Return the (x, y) coordinate for the center point of the cell that contains the specified text.  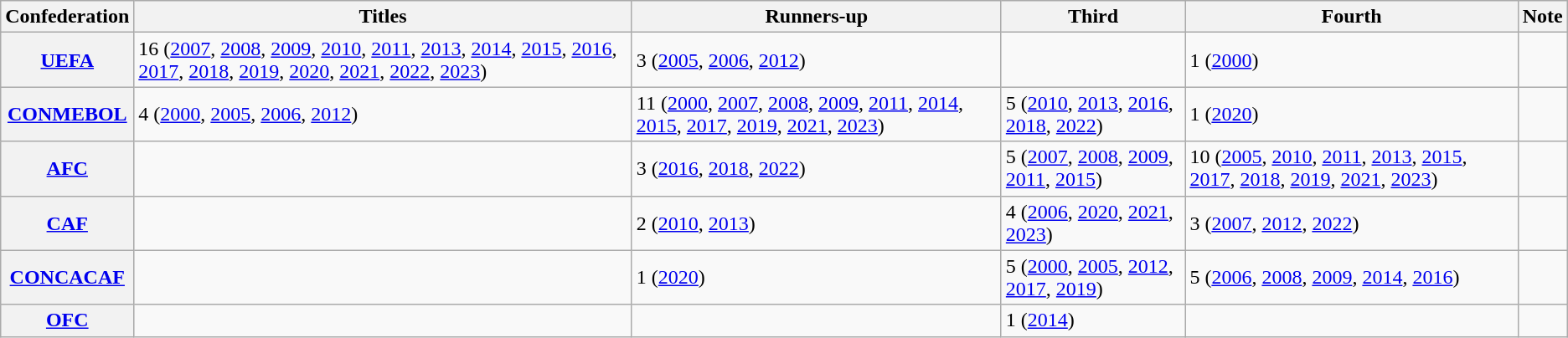
1 (2014) (1093, 320)
3 (2007, 2012, 2022) (1352, 223)
Third (1093, 17)
1 (2000) (1352, 60)
5 (2000, 2005, 2012, 2017, 2019) (1093, 278)
16 (2007, 2008, 2009, 2010, 2011, 2013, 2014, 2015, 2016, 2017, 2018, 2019, 2020, 2021, 2022, 2023) (384, 60)
CONCACAF (67, 278)
OFC (67, 320)
Runners-up (816, 17)
CONMEBOL (67, 114)
4 (2000, 2005, 2006, 2012) (384, 114)
5 (2006, 2008, 2009, 2014, 2016) (1352, 278)
UEFA (67, 60)
4 (2006, 2020, 2021, 2023) (1093, 223)
Titles (384, 17)
5 (2007, 2008, 2009, 2011, 2015) (1093, 169)
CAF (67, 223)
11 (2000, 2007, 2008, 2009, 2011, 2014, 2015, 2017, 2019, 2021, 2023) (816, 114)
AFC (67, 169)
3 (2005, 2006, 2012) (816, 60)
Confederation (67, 17)
Fourth (1352, 17)
10 (2005, 2010, 2011, 2013, 2015, 2017, 2018, 2019, 2021, 2023) (1352, 169)
2 (2010, 2013) (816, 223)
3 (2016, 2018, 2022) (816, 169)
5 (2010, 2013, 2016, 2018, 2022) (1093, 114)
Note (1543, 17)
